For the text-containing cell, return its midpoint in [x, y] coordinate format. 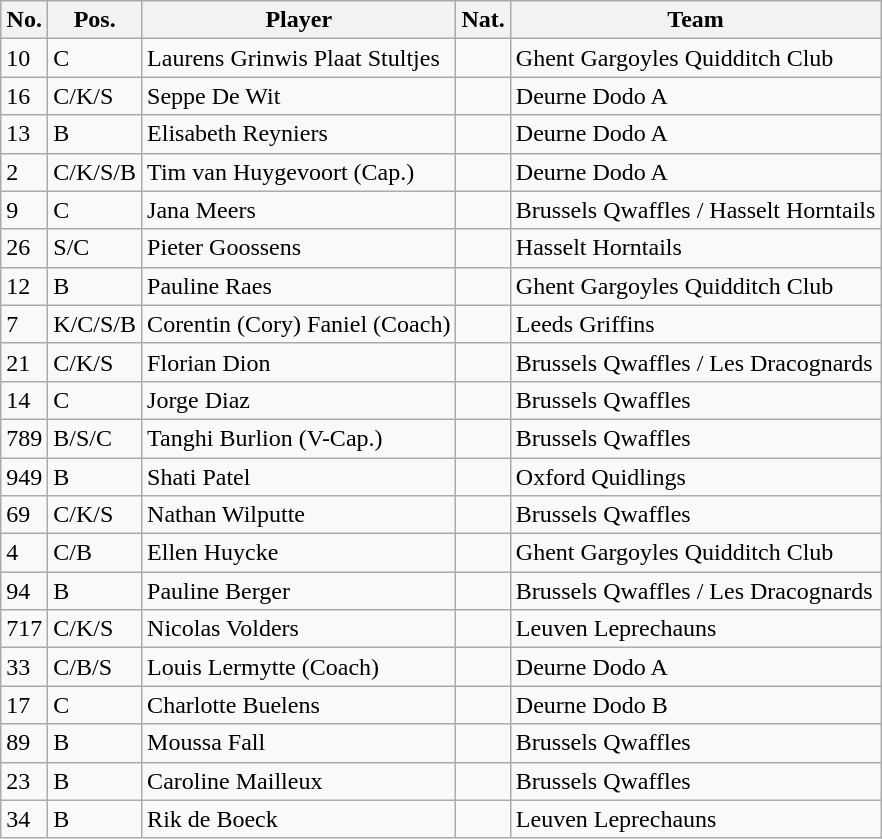
Nicolas Volders [299, 629]
9 [24, 210]
4 [24, 553]
94 [24, 591]
Jorge Diaz [299, 400]
C/B [95, 553]
Deurne Dodo B [696, 705]
B/S/C [95, 438]
Louis Lermytte (Coach) [299, 667]
23 [24, 781]
Seppe De Wit [299, 96]
Tim van Huygevoort (Cap.) [299, 172]
Shati Patel [299, 477]
26 [24, 248]
7 [24, 324]
14 [24, 400]
Pauline Raes [299, 286]
Rik de Boeck [299, 819]
16 [24, 96]
Moussa Fall [299, 743]
Jana Meers [299, 210]
Pieter Goossens [299, 248]
Florian Dion [299, 362]
Pos. [95, 20]
Nat. [483, 20]
21 [24, 362]
Tanghi Burlion (V-Cap.) [299, 438]
Caroline Mailleux [299, 781]
717 [24, 629]
12 [24, 286]
789 [24, 438]
Elisabeth Reyniers [299, 134]
949 [24, 477]
K/C/S/B [95, 324]
C/B/S [95, 667]
10 [24, 58]
Brussels Qwaffles / Hasselt Horntails [696, 210]
Oxford Quidlings [696, 477]
Player [299, 20]
Team [696, 20]
2 [24, 172]
89 [24, 743]
13 [24, 134]
Hasselt Horntails [696, 248]
17 [24, 705]
33 [24, 667]
Corentin (Cory) Faniel (Coach) [299, 324]
Pauline Berger [299, 591]
No. [24, 20]
Charlotte Buelens [299, 705]
Nathan Wilputte [299, 515]
34 [24, 819]
Leeds Griffins [696, 324]
C/K/S/B [95, 172]
Ellen Huycke [299, 553]
69 [24, 515]
Laurens Grinwis Plaat Stultjes [299, 58]
S/C [95, 248]
